Pinpoint the cell where the given text exists, returning its [x, y] midpoint coordinate. 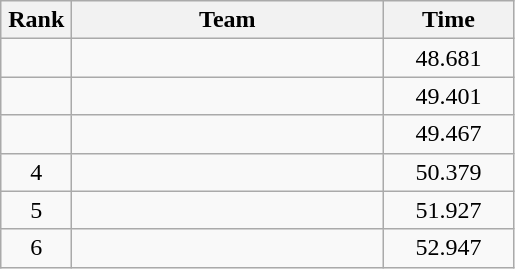
Team [228, 20]
6 [36, 248]
50.379 [448, 172]
48.681 [448, 58]
52.947 [448, 248]
Rank [36, 20]
4 [36, 172]
49.401 [448, 96]
5 [36, 210]
51.927 [448, 210]
49.467 [448, 134]
Time [448, 20]
